Determine the (x, y) coordinate at the center of the cell enclosing the given text.  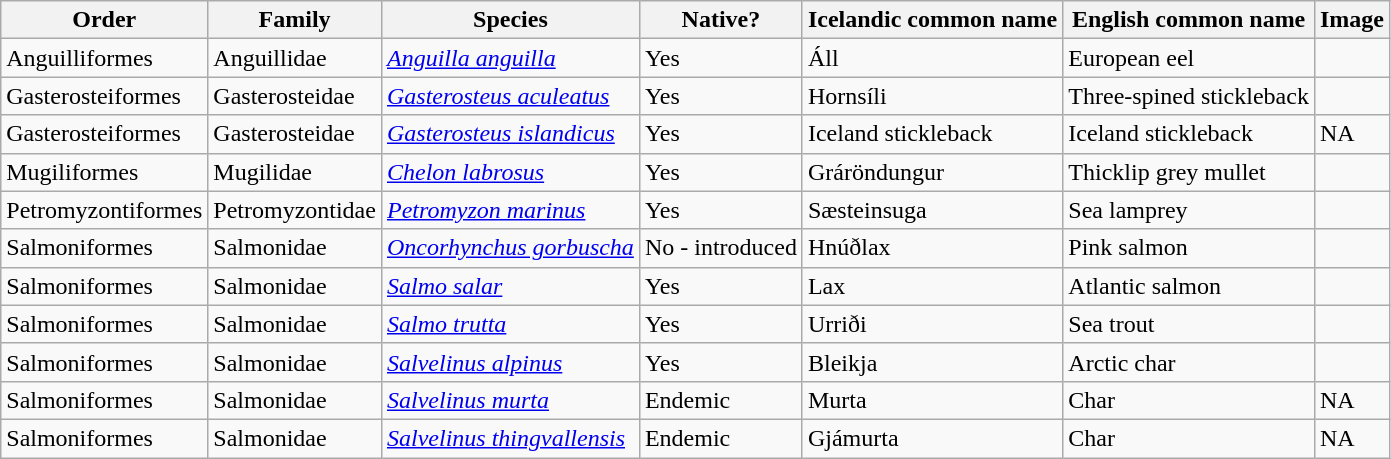
Native? (720, 20)
Three-spined stickleback (1189, 96)
Petromyzon marinus (510, 210)
Atlantic salmon (1189, 286)
Species (510, 20)
Thicklip grey mullet (1189, 172)
Urriði (932, 324)
Gasterosteus aculeatus (510, 96)
Hnúðlax (932, 248)
Murta (932, 400)
Gjámurta (932, 438)
Anguillidae (295, 58)
Arctic char (1189, 362)
Salmo trutta (510, 324)
English common name (1189, 20)
Chelon labrosus (510, 172)
Sea lamprey (1189, 210)
Sea trout (1189, 324)
Petromyzontiformes (104, 210)
Icelandic common name (932, 20)
Gráröndungur (932, 172)
Bleikja (932, 362)
Mugilidae (295, 172)
Áll (932, 58)
Anguilla anguilla (510, 58)
Mugiliformes (104, 172)
Pink salmon (1189, 248)
Salvelinus alpinus (510, 362)
European eel (1189, 58)
No - introduced (720, 248)
Image (1352, 20)
Lax (932, 286)
Salvelinus thingvallensis (510, 438)
Oncorhynchus gorbuscha (510, 248)
Gasterosteus islandicus (510, 134)
Hornsíli (932, 96)
Sæsteinsuga (932, 210)
Petromyzontidae (295, 210)
Salmo salar (510, 286)
Family (295, 20)
Anguilliformes (104, 58)
Salvelinus murta (510, 400)
Order (104, 20)
